Return the (X, Y) coordinate for the center point of the cell that contains the specified text.  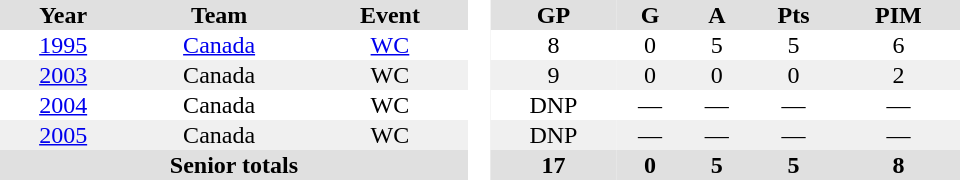
G (650, 15)
Event (390, 15)
2 (898, 75)
Team (219, 15)
6 (898, 45)
2004 (63, 105)
1995 (63, 45)
17 (553, 165)
9 (553, 75)
A (716, 15)
GP (553, 15)
PIM (898, 15)
Year (63, 15)
Pts (794, 15)
2003 (63, 75)
Senior totals (234, 165)
2005 (63, 135)
